For the text-containing cell, return its midpoint in [X, Y] coordinate format. 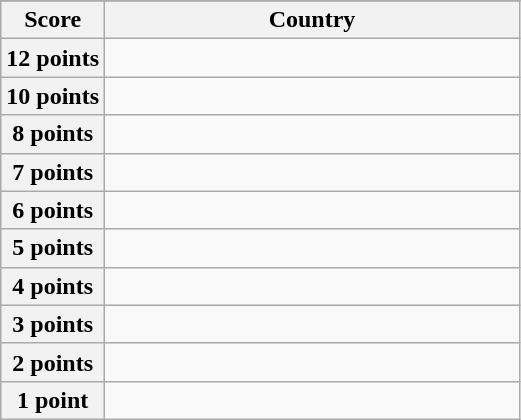
12 points [53, 58]
8 points [53, 134]
Country [312, 20]
1 point [53, 400]
Score [53, 20]
6 points [53, 210]
4 points [53, 286]
7 points [53, 172]
2 points [53, 362]
5 points [53, 248]
3 points [53, 324]
10 points [53, 96]
